Detect which cell encompasses the target text, then output its [x, y] center coordinate. 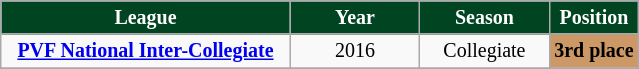
Collegiate [484, 52]
Position [594, 18]
PVF National Inter-Collegiate [146, 52]
2016 [354, 52]
Season [484, 18]
League [146, 18]
Year [354, 18]
3rd place [594, 52]
